Provide the (X, Y) coordinate of the cell's center where the given text is located.  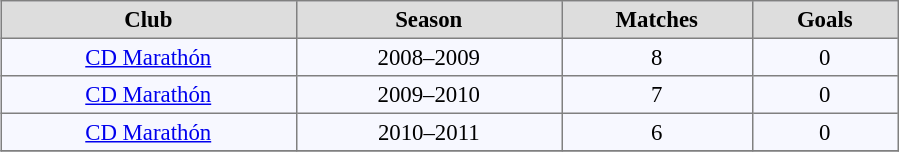
2010–2011 (429, 132)
2008–2009 (429, 57)
Goals (825, 20)
7 (657, 95)
2009–2010 (429, 95)
8 (657, 57)
Season (429, 20)
Matches (657, 20)
Club (148, 20)
6 (657, 132)
